From the cell containing the given text, extract its center point as [x, y] coordinate. 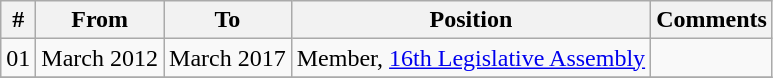
To [228, 20]
Comments [712, 20]
Position [470, 20]
March 2017 [228, 58]
March 2012 [100, 58]
# [18, 20]
01 [18, 58]
From [100, 20]
Member, 16th Legislative Assembly [470, 58]
